Locate the cell with the specified text and output its [x, y] center coordinate. 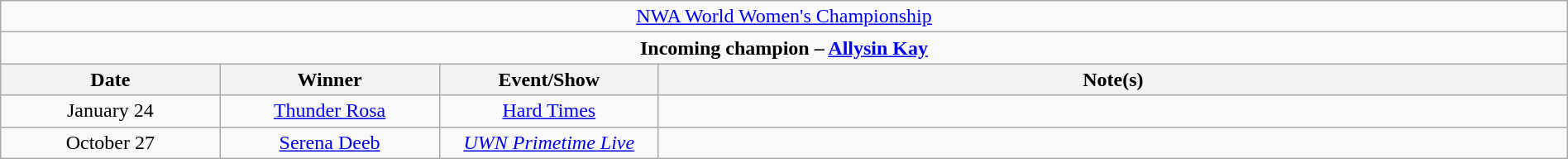
Serena Deeb [329, 142]
Date [111, 79]
UWN Primetime Live [549, 142]
Incoming champion – Allysin Kay [784, 48]
January 24 [111, 111]
NWA World Women's Championship [784, 17]
Winner [329, 79]
Event/Show [549, 79]
October 27 [111, 142]
Thunder Rosa [329, 111]
Note(s) [1113, 79]
Hard Times [549, 111]
